Return the (X, Y) coordinate for the center point of the cell that contains the specified text.  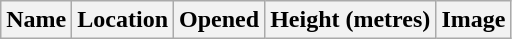
Name (36, 20)
Image (474, 20)
Location (123, 20)
Opened (220, 20)
Height (metres) (350, 20)
